Determine the [X, Y] coordinate at the center of the cell enclosing the given text.  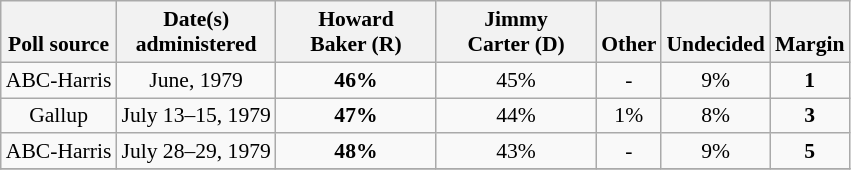
47% [356, 116]
43% [516, 152]
JimmyCarter (D) [516, 32]
HowardBaker (R) [356, 32]
46% [356, 80]
Gallup [59, 116]
July 28–29, 1979 [196, 152]
Poll source [59, 32]
1 [810, 80]
Other [628, 32]
44% [516, 116]
45% [516, 80]
Date(s)administered [196, 32]
July 13–15, 1979 [196, 116]
1% [628, 116]
Margin [810, 32]
5 [810, 152]
Undecided [715, 32]
June, 1979 [196, 80]
8% [715, 116]
3 [810, 116]
48% [356, 152]
